Output the [x, y] coordinate of the center of the cell containing the given text.  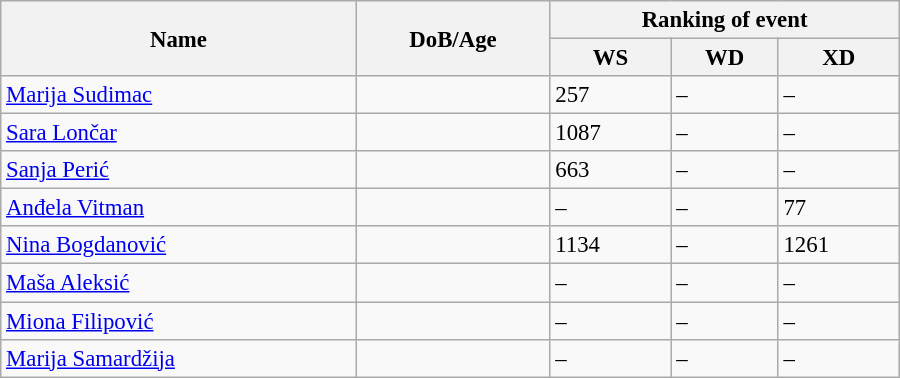
Anđela Vitman [178, 208]
DoB/Age [453, 38]
Maša Aleksić [178, 283]
1134 [610, 245]
1087 [610, 133]
Sanja Perić [178, 170]
Ranking of event [724, 20]
XD [838, 58]
WD [724, 58]
Miona Filipović [178, 321]
1261 [838, 245]
663 [610, 170]
Name [178, 38]
Marija Sudimac [178, 95]
Sara Lončar [178, 133]
Nina Bogdanović [178, 245]
257 [610, 95]
77 [838, 208]
WS [610, 58]
Marija Samardžija [178, 358]
